Determine the [x, y] coordinate at the center of the cell enclosing the given text.  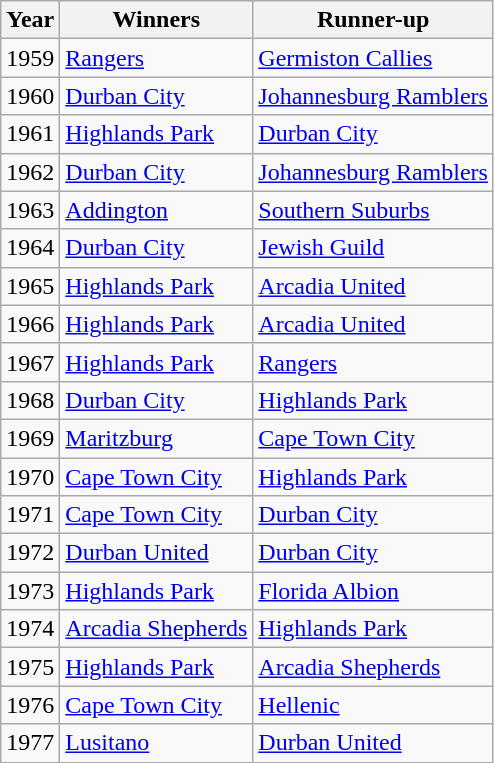
1974 [30, 629]
Addington [156, 210]
Year [30, 20]
1964 [30, 248]
1971 [30, 515]
1967 [30, 362]
Jewish Guild [374, 248]
1963 [30, 210]
1965 [30, 286]
Runner-up [374, 20]
1973 [30, 591]
1970 [30, 477]
1969 [30, 438]
1961 [30, 134]
Maritzburg [156, 438]
1972 [30, 553]
Germiston Callies [374, 58]
Winners [156, 20]
Lusitano [156, 743]
1959 [30, 58]
1966 [30, 324]
Southern Suburbs [374, 210]
1960 [30, 96]
Hellenic [374, 705]
1968 [30, 400]
1977 [30, 743]
1976 [30, 705]
1962 [30, 172]
1975 [30, 667]
Florida Albion [374, 591]
